Return the (X, Y) coordinate for the center point of the cell that contains the specified text.  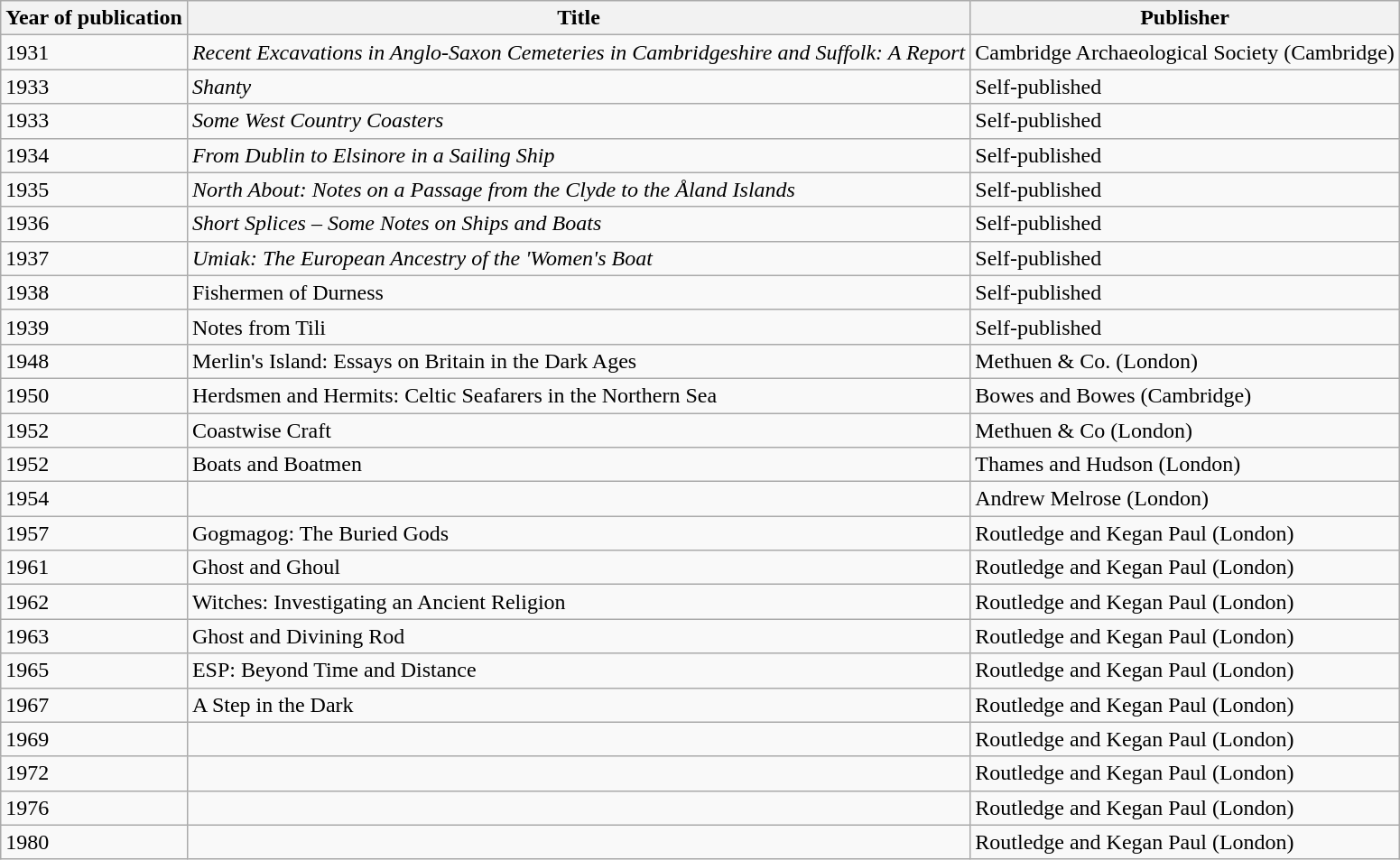
Umiak: The European Ancestry of the 'Women's Boat (578, 258)
1969 (94, 739)
1961 (94, 568)
Recent Excavations in Anglo-Saxon Cemeteries in Cambridgeshire and Suffolk: A Report (578, 52)
Gogmagog: The Buried Gods (578, 533)
1936 (94, 224)
Notes from Tili (578, 327)
1948 (94, 361)
Some West Country Coasters (578, 121)
1967 (94, 705)
1931 (94, 52)
Bowes and Bowes (Cambridge) (1185, 395)
1938 (94, 292)
Shanty (578, 87)
1963 (94, 636)
1950 (94, 395)
1980 (94, 842)
Boats and Boatmen (578, 465)
Methuen & Co. (London) (1185, 361)
Coastwise Craft (578, 430)
ESP: Beyond Time and Distance (578, 670)
Short Splices – Some Notes on Ships and Boats (578, 224)
1939 (94, 327)
1976 (94, 808)
Fishermen of Durness (578, 292)
1954 (94, 499)
1935 (94, 190)
Witches: Investigating an Ancient Religion (578, 602)
Publisher (1185, 18)
1962 (94, 602)
North About: Notes on a Passage from the Clyde to the Åland Islands (578, 190)
Merlin's Island: Essays on Britain in the Dark Ages (578, 361)
From Dublin to Elsinore in a Sailing Ship (578, 155)
Ghost and Ghoul (578, 568)
1972 (94, 773)
Year of publication (94, 18)
Title (578, 18)
1957 (94, 533)
Thames and Hudson (London) (1185, 465)
Methuen & Co (London) (1185, 430)
Herdsmen and Hermits: Celtic Seafarers in the Northern Sea (578, 395)
Andrew Melrose (London) (1185, 499)
1937 (94, 258)
Cambridge Archaeological Society (Cambridge) (1185, 52)
1934 (94, 155)
1965 (94, 670)
Ghost and Divining Rod (578, 636)
A Step in the Dark (578, 705)
